Find where the given text appears and provide that cell's center as (x, y) coordinate. 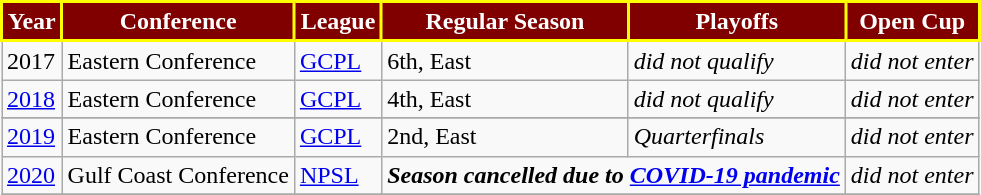
2019 (32, 137)
Season cancelled due to COVID-19 pandemic (614, 175)
2018 (32, 99)
6th, East (506, 60)
Conference (178, 22)
Quarterfinals (736, 137)
Regular Season (506, 22)
2nd, East (506, 137)
2020 (32, 175)
2017 (32, 60)
Gulf Coast Conference (178, 175)
4th, East (506, 99)
Open Cup (912, 22)
Year (32, 22)
NPSL (338, 175)
Playoffs (736, 22)
League (338, 22)
